Identify which cell holds the provided text, then report its (x, y) central coordinate. 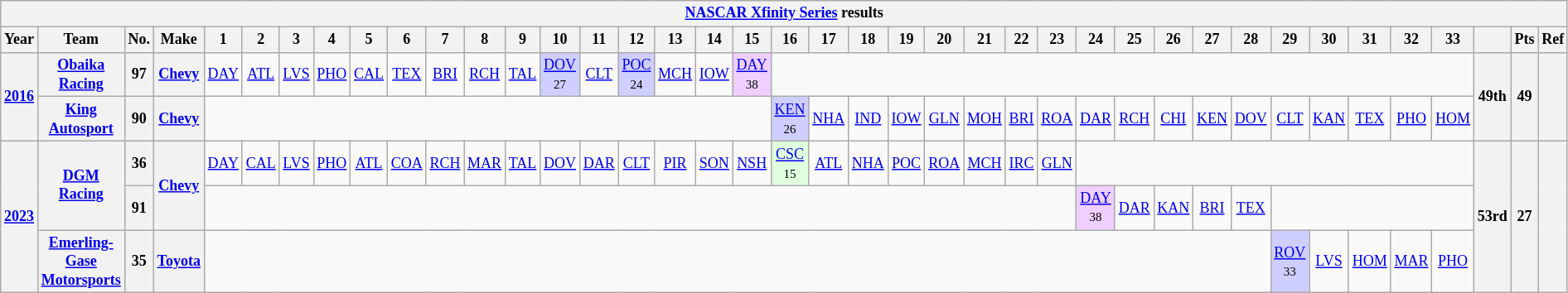
33 (1454, 40)
King Autosport (81, 119)
7 (445, 40)
49th (1492, 96)
91 (139, 208)
4 (332, 40)
49 (1525, 96)
Toyota (179, 262)
3 (297, 40)
MOH (985, 119)
9 (522, 40)
23 (1057, 40)
Team (81, 40)
POC24 (636, 74)
NSH (752, 163)
2 (260, 40)
Obaika Racing (81, 74)
13 (675, 40)
1 (223, 40)
Make (179, 40)
Ref (1553, 40)
IRC (1021, 163)
53rd (1492, 217)
PIR (675, 163)
POC (907, 163)
No. (139, 40)
97 (139, 74)
KEN26 (790, 119)
24 (1096, 40)
18 (869, 40)
21 (985, 40)
29 (1290, 40)
15 (752, 40)
22 (1021, 40)
31 (1369, 40)
25 (1134, 40)
Pts (1525, 40)
KEN (1212, 119)
20 (945, 40)
IND (869, 119)
32 (1411, 40)
DOV27 (560, 74)
16 (790, 40)
14 (714, 40)
35 (139, 262)
10 (560, 40)
SON (714, 163)
30 (1329, 40)
2023 (20, 217)
DGM Racing (81, 185)
CHI (1174, 119)
2016 (20, 96)
28 (1251, 40)
COA (406, 163)
26 (1174, 40)
12 (636, 40)
Year (20, 40)
CSC15 (790, 163)
11 (598, 40)
5 (370, 40)
ROV33 (1290, 262)
8 (485, 40)
6 (406, 40)
17 (829, 40)
19 (907, 40)
36 (139, 163)
90 (139, 119)
Emerling-Gase Motorsports (81, 262)
NASCAR Xfinity Series results (784, 13)
